From the cell containing the given text, extract its center point as [X, Y] coordinate. 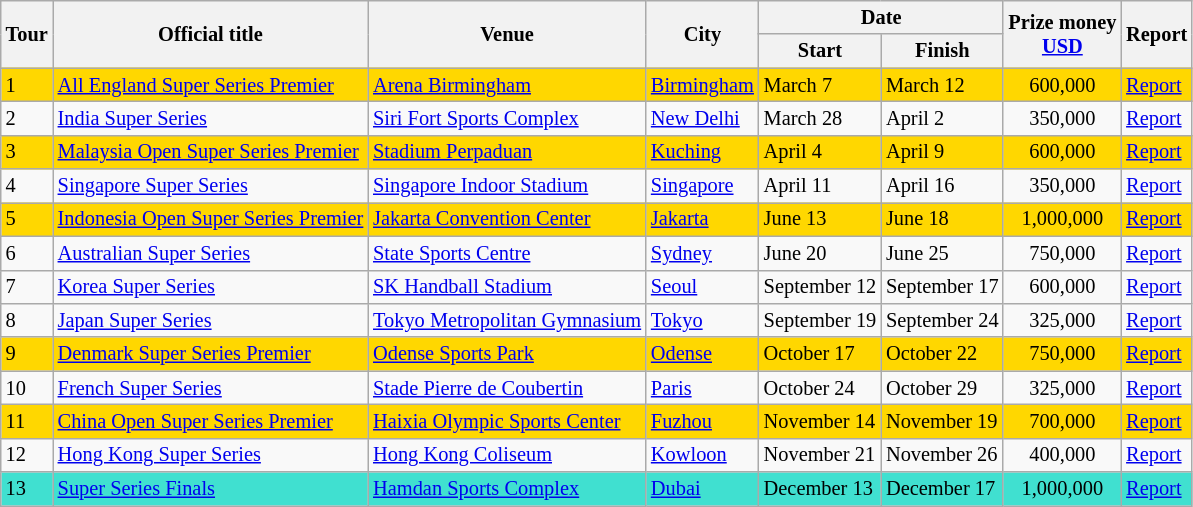
Australian Super Series [210, 253]
June 18 [942, 219]
Official title [210, 34]
Arena Birmingham [507, 85]
Odense Sports Park [507, 354]
April 4 [820, 152]
New Delhi [702, 118]
April 2 [942, 118]
Paris [702, 388]
Seoul [702, 287]
6 [27, 253]
June 13 [820, 219]
October 24 [820, 388]
Tokyo Metropolitan Gymnasium [507, 320]
April 11 [820, 186]
Kowloon [702, 455]
October 22 [942, 354]
7 [27, 287]
Prize money USD [1062, 34]
2 [27, 118]
Tokyo [702, 320]
City [702, 34]
Finish [942, 51]
April 9 [942, 152]
November 21 [820, 455]
1 [27, 85]
November 26 [942, 455]
March 12 [942, 85]
3 [27, 152]
June 25 [942, 253]
September 17 [942, 287]
Jakarta Convention Center [507, 219]
Haixia Olympic Sports Center [507, 421]
All England Super Series Premier [210, 85]
March 7 [820, 85]
Kuching [702, 152]
Hamdan Sports Complex [507, 489]
8 [27, 320]
9 [27, 354]
Super Series Finals [210, 489]
Indonesia Open Super Series Premier [210, 219]
Singapore [702, 186]
India Super Series [210, 118]
Stadium Perpaduan [507, 152]
State Sports Centre [507, 253]
Hong Kong Coliseum [507, 455]
700,000 [1062, 421]
September 12 [820, 287]
400,000 [1062, 455]
China Open Super Series Premier [210, 421]
4 [27, 186]
April 16 [942, 186]
November 19 [942, 421]
Dubai [702, 489]
Singapore Indoor Stadium [507, 186]
11 [27, 421]
Odense [702, 354]
Siri Fort Sports Complex [507, 118]
Jakarta [702, 219]
June 20 [820, 253]
March 28 [820, 118]
Stade Pierre de Coubertin [507, 388]
October 17 [820, 354]
Date [882, 17]
13 [27, 489]
Tour [27, 34]
October 29 [942, 388]
December 17 [942, 489]
Korea Super Series [210, 287]
Sydney [702, 253]
Denmark Super Series Premier [210, 354]
Singapore Super Series [210, 186]
Venue [507, 34]
SK Handball Stadium [507, 287]
November 14 [820, 421]
Birmingham [702, 85]
Hong Kong Super Series [210, 455]
Start [820, 51]
September 24 [942, 320]
Japan Super Series [210, 320]
December 13 [820, 489]
Malaysia Open Super Series Premier [210, 152]
September 19 [820, 320]
French Super Series [210, 388]
Fuzhou [702, 421]
10 [27, 388]
12 [27, 455]
5 [27, 219]
